Return (X, Y) of the center of cell containing provided text 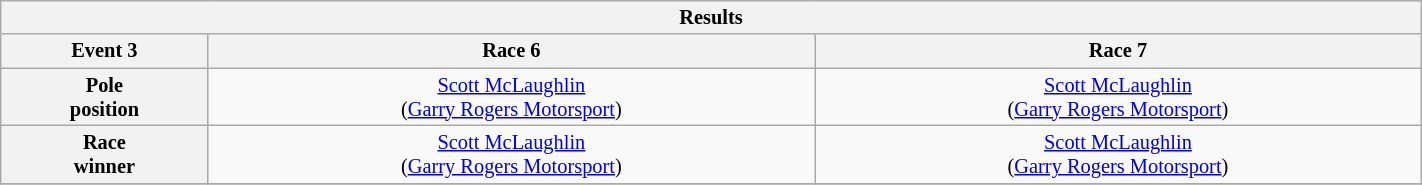
Event 3 (104, 51)
Race 6 (512, 51)
Results (711, 17)
Race 7 (1118, 51)
Poleposition (104, 97)
Racewinner (104, 154)
